Provide the [x, y] coordinate of the cell's center where the given text is located.  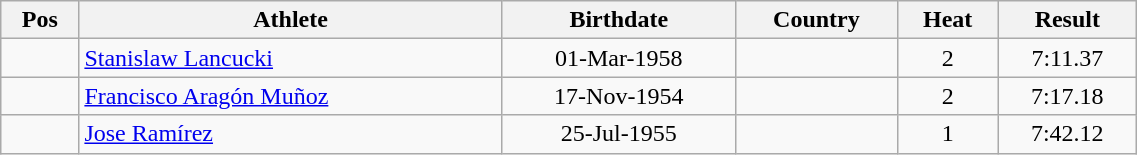
Result [1068, 20]
7:11.37 [1068, 58]
25-Jul-1955 [618, 134]
01-Mar-1958 [618, 58]
Heat [948, 20]
Athlete [290, 20]
7:42.12 [1068, 134]
7:17.18 [1068, 96]
Stanislaw Lancucki [290, 58]
17-Nov-1954 [618, 96]
1 [948, 134]
Pos [40, 20]
Jose Ramírez [290, 134]
Country [816, 20]
Birthdate [618, 20]
Francisco Aragón Muñoz [290, 96]
